Locate the cell with the specified text and output its (X, Y) center coordinate. 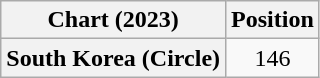
146 (273, 58)
Position (273, 20)
South Korea (Circle) (114, 58)
Chart (2023) (114, 20)
